Pinpoint the cell where the given text exists, returning its (x, y) midpoint coordinate. 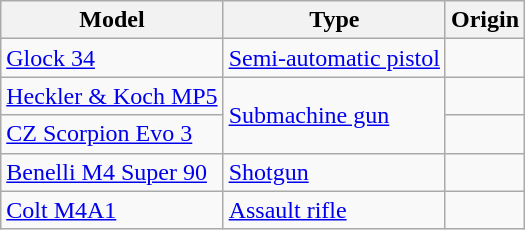
CZ Scorpion Evo 3 (112, 134)
Type (334, 20)
Colt M4A1 (112, 210)
Glock 34 (112, 58)
Model (112, 20)
Heckler & Koch MP5 (112, 96)
Shotgun (334, 172)
Benelli M4 Super 90 (112, 172)
Semi-automatic pistol (334, 58)
Assault rifle (334, 210)
Origin (484, 20)
Submachine gun (334, 115)
